Determine the (x, y) coordinate at the center of the cell enclosing the given text.  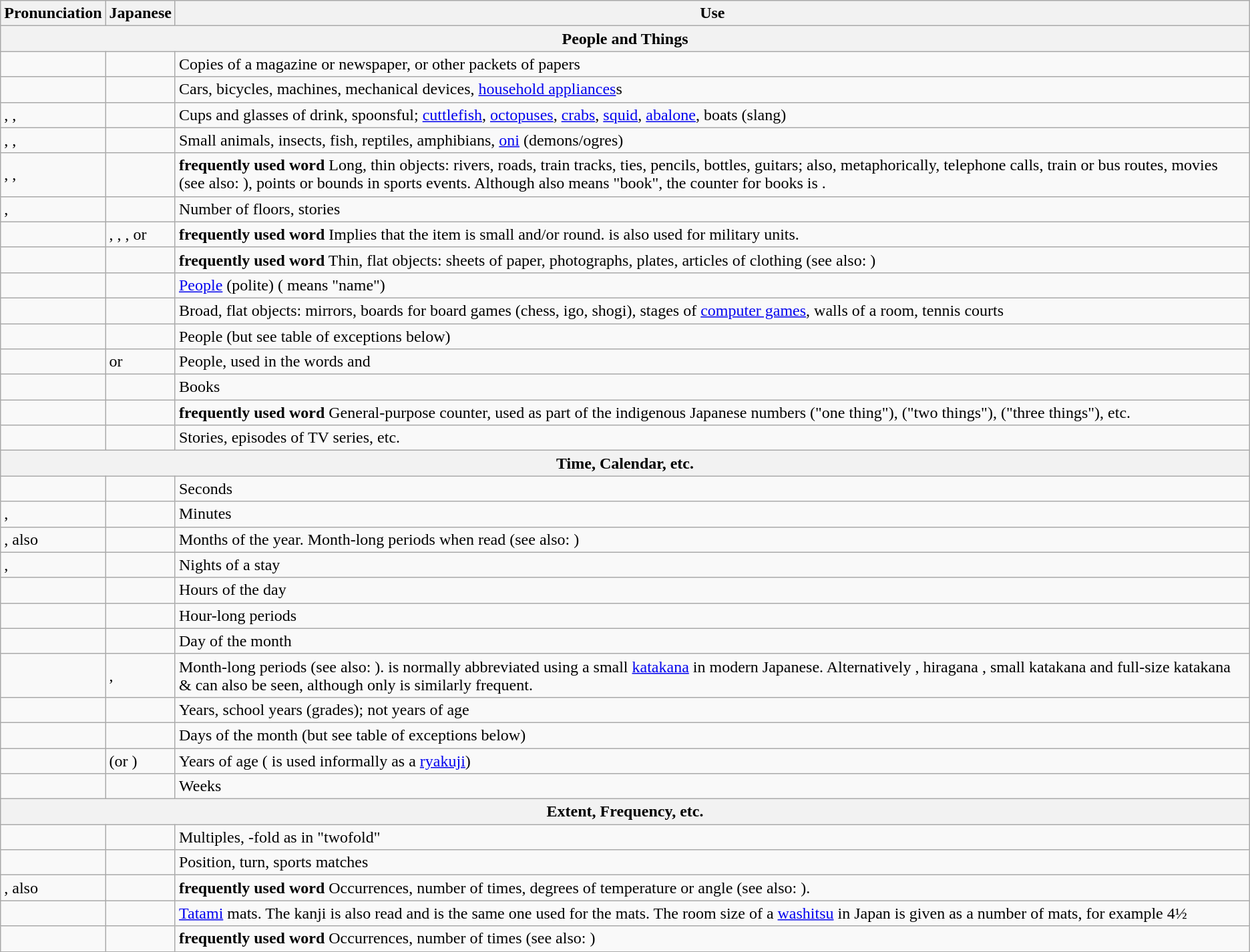
Years of age ( is used informally as a ryakuji) (712, 760)
Number of floors, stories (712, 209)
or (140, 362)
Multiples, -fold as in "twofold" (712, 837)
Cars, bicycles, machines, mechanical devices, household appliancess (712, 89)
frequently used word General-purpose counter, used as part of the indigenous Japanese numbers ("one thing"), ("two things"), ("three things"), etc. (712, 413)
Years, school years (grades); not years of age (712, 710)
Books (712, 387)
Seconds (712, 489)
Months of the year. Month-long periods when read (see also: ) (712, 539)
Broad, flat objects: mirrors, boards for board games (chess, igo, shogi), stages of computer games, walls of a room, tennis courts (712, 310)
Time, Calendar, etc. (625, 463)
Nights of a stay (712, 565)
Hours of the day (712, 590)
(or ) (140, 760)
Small animals, insects, fish, reptiles, amphibians, oni (demons/ogres) (712, 140)
Cups and glasses of drink, spoonsful; cuttlefish, octopuses, crabs, squid, abalone, boats (slang) (712, 115)
Weeks (712, 786)
, , , or (140, 234)
Stories, episodes of TV series, etc. (712, 438)
People (polite) ( means "name") (712, 285)
Extent, Frequency, etc. (625, 812)
frequently used word Occurrences, number of times (see also: ) (712, 939)
People and Things (625, 39)
frequently used word Implies that the item is small and/or round. is also used for military units. (712, 234)
Hour-long periods (712, 616)
frequently used word Thin, flat objects: sheets of paper, photographs, plates, articles of clothing (see also: ) (712, 260)
Days of the month (but see table of exceptions below) (712, 735)
Position, turn, sports matches (712, 863)
frequently used word Occurrences, number of times, degrees of temperature or angle (see also: ). (712, 888)
Copies of a magazine or newspaper, or other packets of papers (712, 64)
Use (712, 13)
Day of the month (712, 641)
People, used in the words and (712, 362)
Minutes (712, 514)
Japanese (140, 13)
People (but see table of exceptions below) (712, 336)
Pronunciation (53, 13)
